Return (X, Y) of the center of cell containing provided text 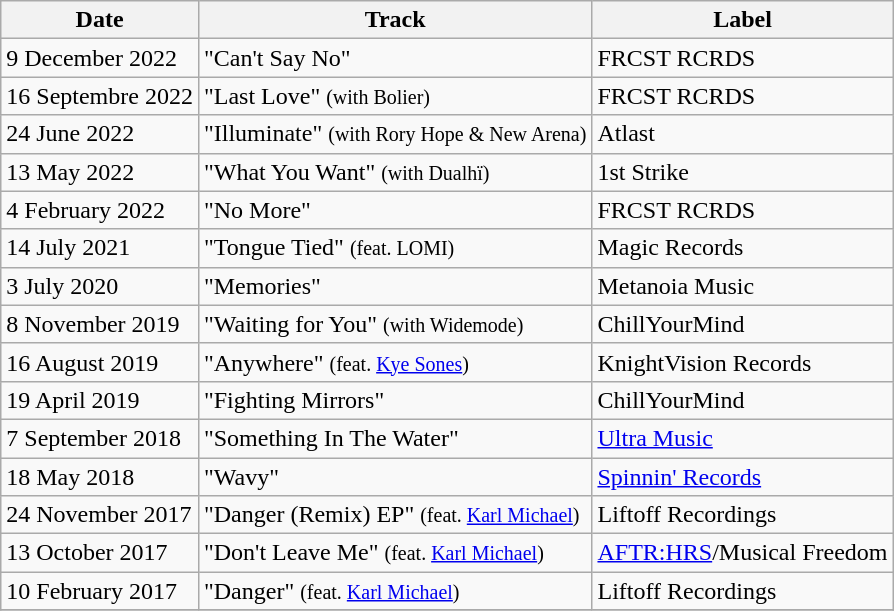
19 April 2019 (100, 400)
"Don't Leave Me" (feat. Karl Michael) (394, 553)
16 Septembre 2022 (100, 96)
9 December 2022 (100, 58)
7 September 2018 (100, 438)
Atlast (742, 134)
KnightVision Records (742, 362)
"Danger" (feat. Karl Michael) (394, 591)
"Something In The Water" (394, 438)
"Last Love" (with Bolier) (394, 96)
4 February 2022 (100, 210)
"Waiting for You" (with Widemode) (394, 324)
18 May 2018 (100, 477)
13 May 2022 (100, 172)
Ultra Music (742, 438)
24 June 2022 (100, 134)
"What You Want" (with Dualhï) (394, 172)
"Wavy" (394, 477)
8 November 2019 (100, 324)
Magic Records (742, 248)
24 November 2017 (100, 515)
"Fighting Mirrors" (394, 400)
"Illuminate" (with Rory Hope & New Arena) (394, 134)
"Memories" (394, 286)
"Can't Say No" (394, 58)
AFTR:HRS/Musical Freedom (742, 553)
"Tongue Tied" (feat. LOMI) (394, 248)
"No More" (394, 210)
10 February 2017 (100, 591)
14 July 2021 (100, 248)
Label (742, 20)
Metanoia Music (742, 286)
"Danger (Remix) EP" (feat. Karl Michael) (394, 515)
3 July 2020 (100, 286)
Spinnin' Records (742, 477)
"Anywhere" (feat. Kye Sones) (394, 362)
Date (100, 20)
13 October 2017 (100, 553)
1st Strike (742, 172)
Track (394, 20)
16 August 2019 (100, 362)
